Capture the cell that displays the provided text and extract its [x, y] central coordinate. 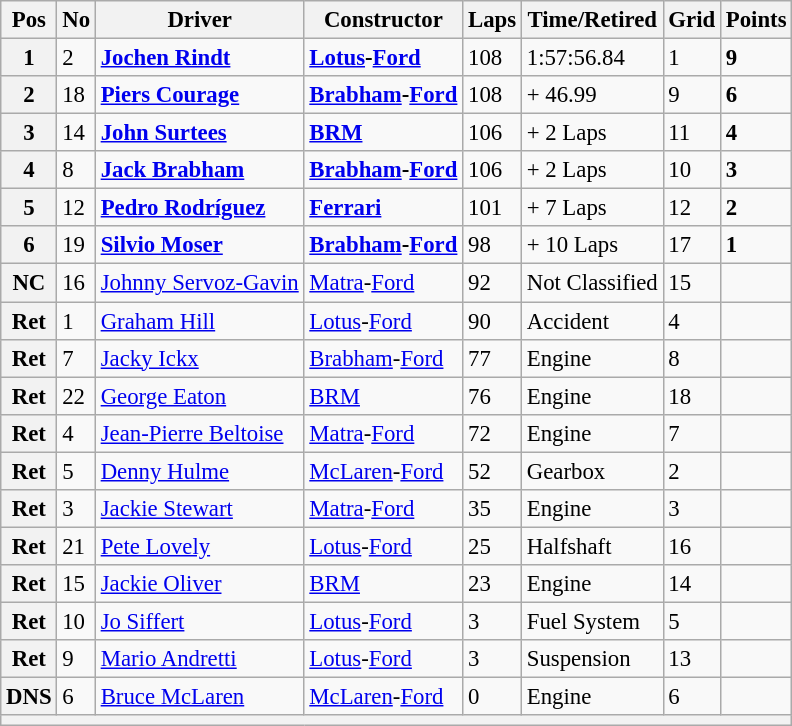
Points [756, 20]
Accident [592, 321]
0 [492, 697]
Constructor [384, 20]
92 [492, 283]
Driver [200, 20]
Gearbox [592, 471]
22 [76, 396]
1:57:56.84 [592, 58]
101 [492, 208]
76 [492, 396]
23 [492, 584]
17 [692, 245]
11 [692, 133]
21 [76, 546]
Pedro Rodríguez [200, 208]
35 [492, 509]
Fuel System [592, 621]
Grid [692, 20]
Jackie Stewart [200, 509]
13 [692, 659]
+ 7 Laps [592, 208]
Denny Hulme [200, 471]
72 [492, 433]
Johnny Servoz-Gavin [200, 283]
Not Classified [592, 283]
Pos [29, 20]
DNS [29, 697]
Ferrari [384, 208]
Laps [492, 20]
Graham Hill [200, 321]
Jochen Rindt [200, 58]
George Eaton [200, 396]
Jacky Ickx [200, 358]
25 [492, 546]
Time/Retired [592, 20]
Piers Courage [200, 95]
19 [76, 245]
Jean-Pierre Beltoise [200, 433]
Bruce McLaren [200, 697]
+ 46.99 [592, 95]
Jo Siffert [200, 621]
NC [29, 283]
John Surtees [200, 133]
Silvio Moser [200, 245]
No [76, 20]
Jack Brabham [200, 170]
Mario Andretti [200, 659]
Pete Lovely [200, 546]
Suspension [592, 659]
Jackie Oliver [200, 584]
+ 10 Laps [592, 245]
98 [492, 245]
Halfshaft [592, 546]
77 [492, 358]
52 [492, 471]
90 [492, 321]
